Search for the cell housing the specified text and yield its (X, Y) center coordinate. 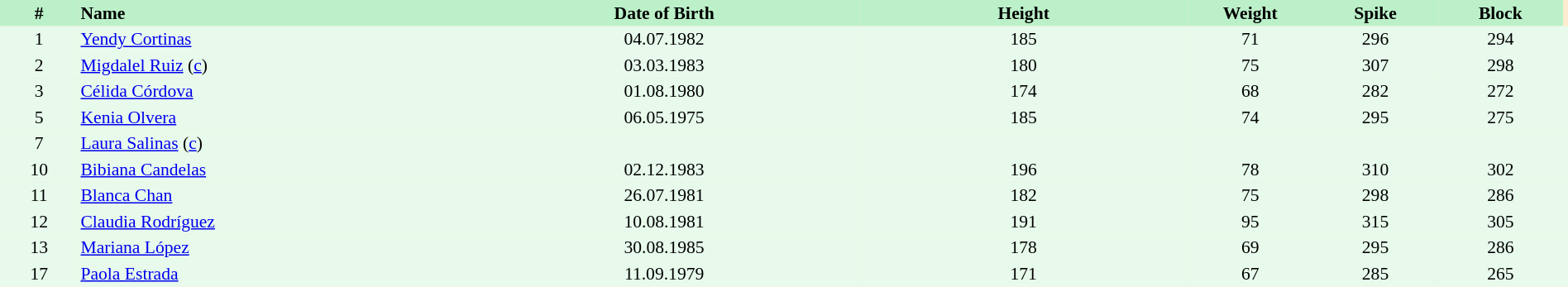
Claudia Rodríguez (273, 222)
68 (1250, 91)
Block (1500, 13)
196 (1024, 170)
# (39, 13)
Célida Córdova (273, 91)
282 (1374, 91)
Blanca Chan (273, 195)
01.08.1980 (664, 91)
Paola Estrada (273, 274)
11.09.1979 (664, 274)
307 (1374, 65)
67 (1250, 274)
30.08.1985 (664, 248)
10 (39, 170)
191 (1024, 222)
95 (1250, 222)
7 (39, 144)
315 (1374, 222)
Date of Birth (664, 13)
04.07.1982 (664, 40)
310 (1374, 170)
Name (273, 13)
78 (1250, 170)
11 (39, 195)
3 (39, 91)
02.12.1983 (664, 170)
302 (1500, 170)
294 (1500, 40)
Bibiana Candelas (273, 170)
03.03.1983 (664, 65)
305 (1500, 222)
06.05.1975 (664, 117)
296 (1374, 40)
180 (1024, 65)
17 (39, 274)
285 (1374, 274)
26.07.1981 (664, 195)
171 (1024, 274)
1 (39, 40)
10.08.1981 (664, 222)
272 (1500, 91)
13 (39, 248)
275 (1500, 117)
Laura Salinas (c) (273, 144)
182 (1024, 195)
71 (1250, 40)
Kenia Olvera (273, 117)
178 (1024, 248)
Weight (1250, 13)
74 (1250, 117)
Height (1024, 13)
Spike (1374, 13)
12 (39, 222)
Yendy Cortinas (273, 40)
174 (1024, 91)
69 (1250, 248)
5 (39, 117)
265 (1500, 274)
2 (39, 65)
Migdalel Ruiz (c) (273, 65)
Mariana López (273, 248)
